Pinpoint the cell where the given text exists, returning its (X, Y) midpoint coordinate. 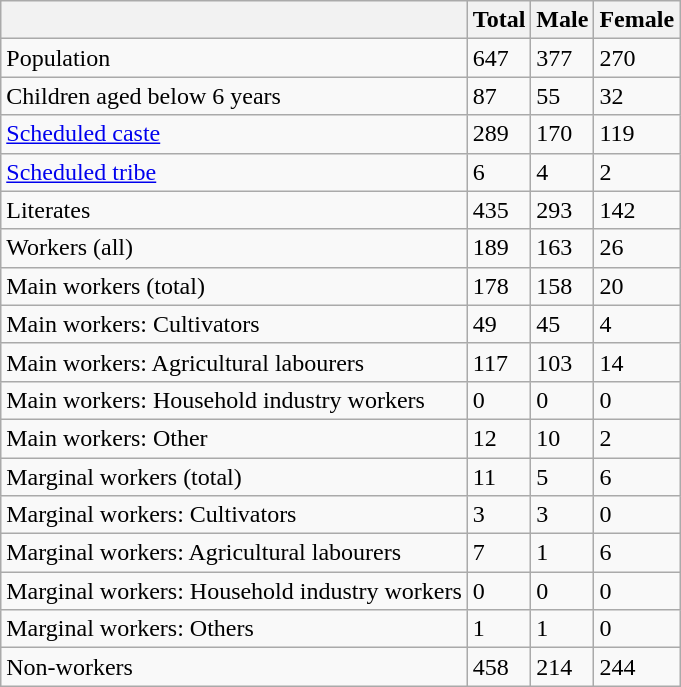
Total (499, 20)
32 (637, 96)
87 (499, 96)
Marginal workers: Household industry workers (234, 591)
7 (499, 553)
Main workers: Other (234, 438)
270 (637, 58)
55 (562, 96)
Children aged below 6 years (234, 96)
Scheduled caste (234, 134)
289 (499, 134)
Marginal workers: Cultivators (234, 515)
117 (499, 362)
158 (562, 286)
Literates (234, 210)
Main workers (total) (234, 286)
Main workers: Household industry workers (234, 400)
49 (499, 324)
119 (637, 134)
293 (562, 210)
Marginal workers: Agricultural labourers (234, 553)
Marginal workers: Others (234, 629)
178 (499, 286)
103 (562, 362)
12 (499, 438)
163 (562, 248)
214 (562, 667)
Workers (all) (234, 248)
435 (499, 210)
142 (637, 210)
Population (234, 58)
5 (562, 477)
Male (562, 20)
11 (499, 477)
10 (562, 438)
45 (562, 324)
Non-workers (234, 667)
458 (499, 667)
Female (637, 20)
170 (562, 134)
20 (637, 286)
Scheduled tribe (234, 172)
Main workers: Cultivators (234, 324)
26 (637, 248)
189 (499, 248)
14 (637, 362)
Main workers: Agricultural labourers (234, 362)
647 (499, 58)
Marginal workers (total) (234, 477)
377 (562, 58)
244 (637, 667)
